Find where the given text appears and provide that cell's center as (X, Y) coordinate. 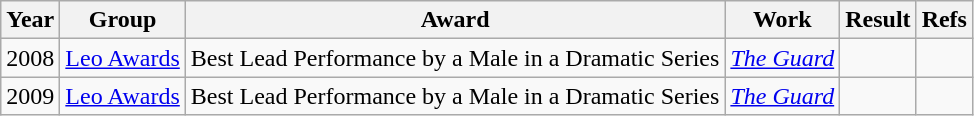
Refs (944, 20)
Group (123, 20)
Award (455, 20)
2008 (30, 58)
Result (878, 20)
2009 (30, 96)
Work (782, 20)
Year (30, 20)
